Return the [x, y] coordinate for the center point of the cell that contains the specified text.  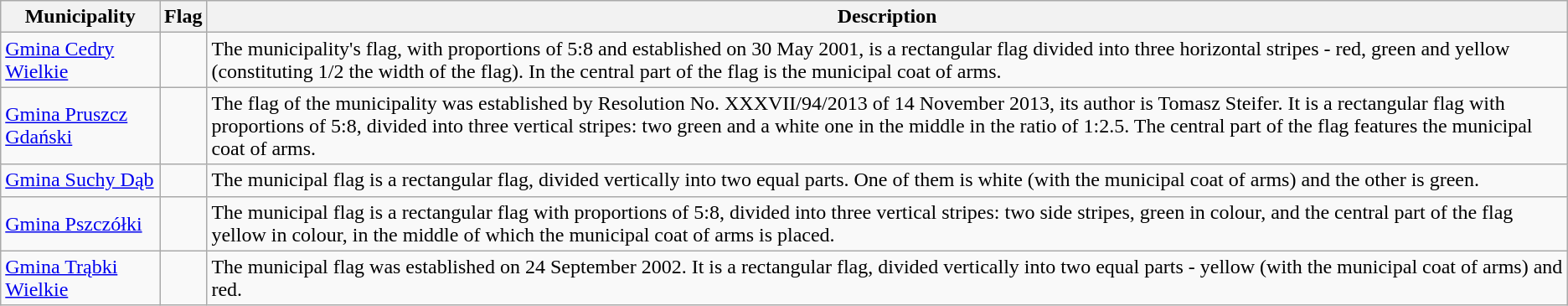
Gmina Pszczółki [80, 223]
Gmina Suchy Dąb [80, 180]
Gmina Cedry Wielkie [80, 60]
Description [887, 17]
Municipality [80, 17]
Gmina Pruszcz Gdański [80, 126]
Gmina Trąbki Wielkie [80, 278]
Flag [183, 17]
